From the cell containing the given text, extract its center point as [x, y] coordinate. 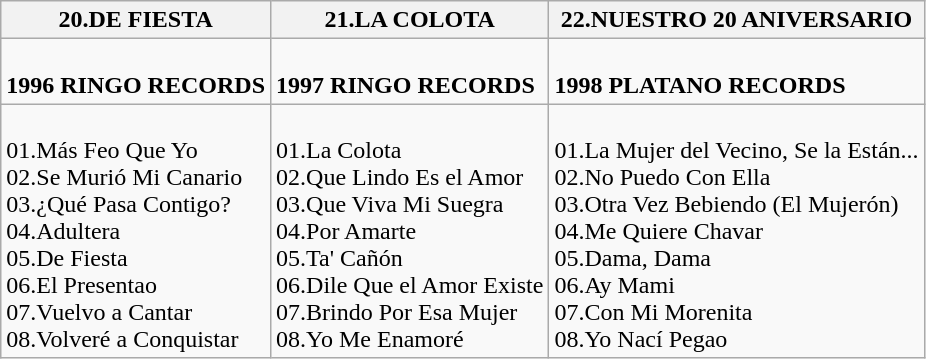
20.DE FIESTA [136, 20]
1998 PLATANO RECORDS [736, 72]
01.La Colota02.Que Lindo Es el Amor03.Que Viva Mi Suegra04.Por Amarte05.Ta' Cañón06.Dile Que el Amor Existe07.Brindo Por Esa Mujer08.Yo Me Enamoré [410, 231]
01.Más Feo Que Yo02.Se Murió Mi Canario03.¿Qué Pasa Contigo?04.Adultera05.De Fiesta06.El Presentao07.Vuelvo a Cantar08.Volveré a Conquistar [136, 231]
22.NUESTRO 20 ANIVERSARIO [736, 20]
1997 RINGO RECORDS [410, 72]
21.LA COLOTA [410, 20]
1996 RINGO RECORDS [136, 72]
